Locate the cell with the specified text and output its [x, y] center coordinate. 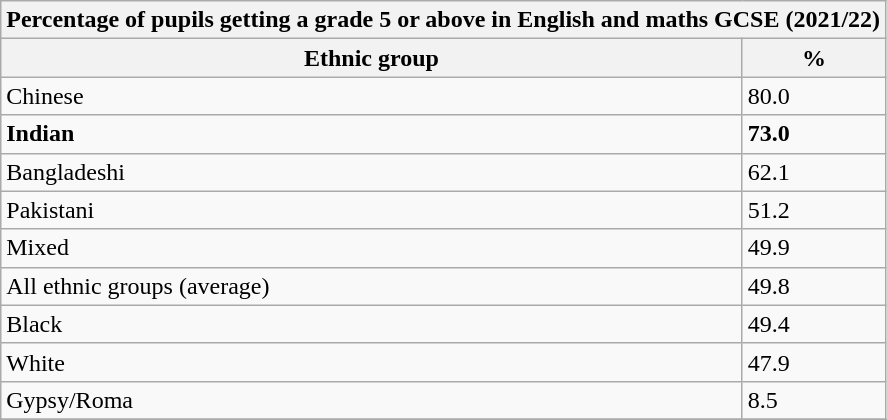
49.9 [814, 248]
Chinese [372, 96]
Mixed [372, 248]
8.5 [814, 400]
51.2 [814, 210]
Gypsy/Roma [372, 400]
Indian [372, 134]
47.9 [814, 362]
Percentage of pupils getting a grade 5 or above in English and maths GCSE (2021/22) [444, 20]
73.0 [814, 134]
Bangladeshi [372, 172]
80.0 [814, 96]
% [814, 58]
Pakistani [372, 210]
62.1 [814, 172]
49.8 [814, 286]
Black [372, 324]
49.4 [814, 324]
Ethnic group [372, 58]
White [372, 362]
All ethnic groups (average) [372, 286]
